For the text-containing cell, return its midpoint in [X, Y] coordinate format. 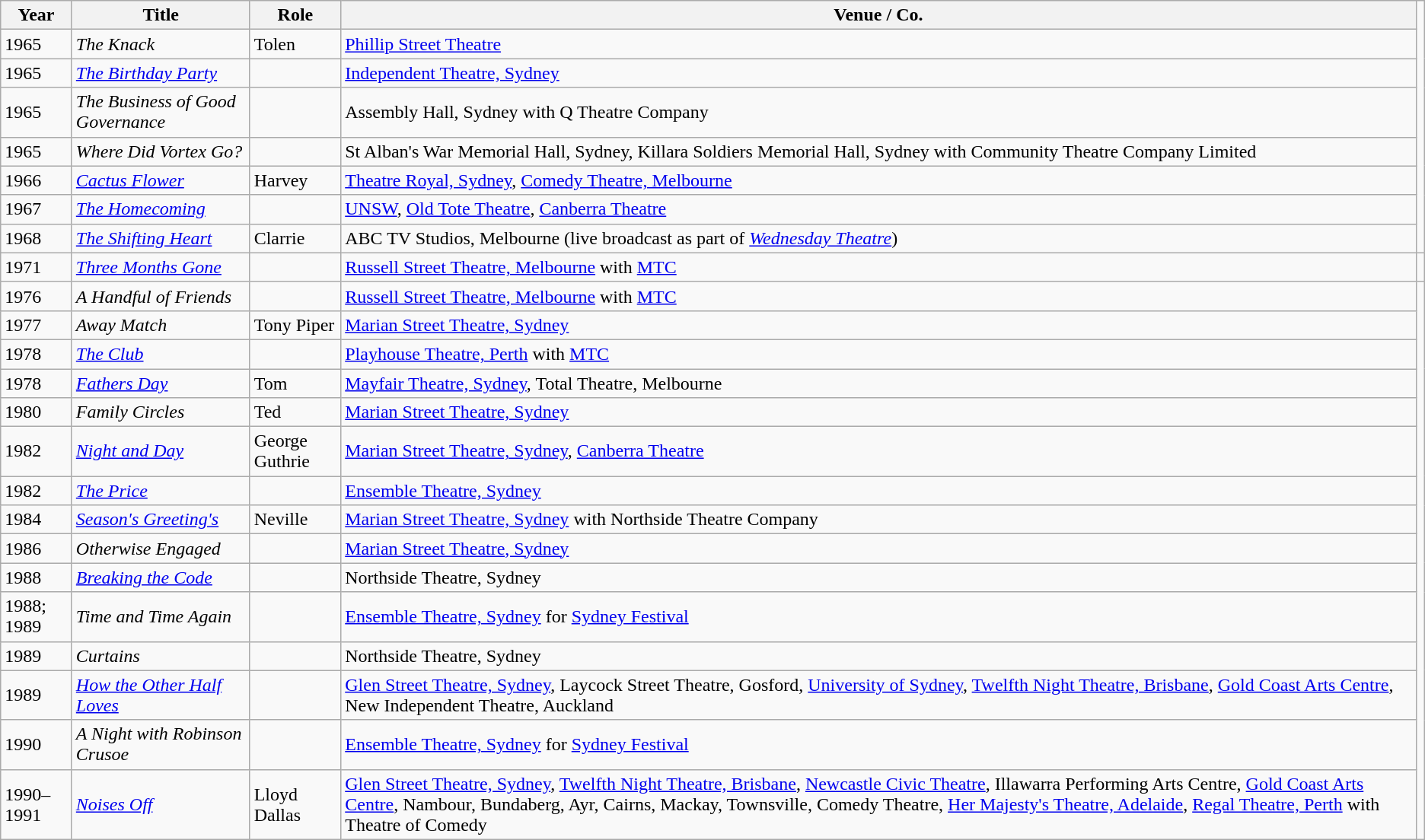
Lloyd Dallas [295, 804]
The Knack [161, 44]
Venue / Co. [878, 15]
Three Months Gone [161, 267]
Tom [295, 383]
Theatre Royal, Sydney, Comedy Theatre, Melbourne [878, 180]
Clarrie [295, 238]
A Night with Robinson Crusoe [161, 744]
Harvey [295, 180]
1977 [37, 325]
Season's Greeting's [161, 520]
The Homecoming [161, 209]
Ensemble Theatre, Sydney [878, 491]
Assembly Hall, Sydney with Q Theatre Company [878, 113]
The Birthday Party [161, 73]
Tolen [295, 44]
Breaking the Code [161, 577]
Family Circles [161, 412]
The Price [161, 491]
Curtains [161, 656]
Fathers Day [161, 383]
Away Match [161, 325]
1967 [37, 209]
Playhouse Theatre, Perth with MTC [878, 354]
St Alban's War Memorial Hall, Sydney, Killara Soldiers Memorial Hall, Sydney with Community Theatre Company Limited [878, 151]
1984 [37, 520]
Neville [295, 520]
Role [295, 15]
1988; 1989 [37, 616]
Noises Off [161, 804]
George Guthrie [295, 452]
1976 [37, 296]
Where Did Vortex Go? [161, 151]
1980 [37, 412]
ABC TV Studios, Melbourne (live broadcast as part of Wednesday Theatre) [878, 238]
Cactus Flower [161, 180]
Night and Day [161, 452]
1971 [37, 267]
1990 [37, 744]
Title [161, 15]
1966 [37, 180]
The Club [161, 354]
1968 [37, 238]
Marian Street Theatre, Sydney, Canberra Theatre [878, 452]
Year [37, 15]
Marian Street Theatre, Sydney with Northside Theatre Company [878, 520]
1990–1991 [37, 804]
The Business of Good Governance [161, 113]
Independent Theatre, Sydney [878, 73]
How the Other Half Loves [161, 695]
1988 [37, 577]
Tony Piper [295, 325]
Phillip Street Theatre [878, 44]
Ted [295, 412]
Mayfair Theatre, Sydney, Total Theatre, Melbourne [878, 383]
Otherwise Engaged [161, 549]
UNSW, Old Tote Theatre, Canberra Theatre [878, 209]
1986 [37, 549]
The Shifting Heart [161, 238]
A Handful of Friends [161, 296]
Time and Time Again [161, 616]
